Provide the (X, Y) coordinate of the cell's center where the given text is located.  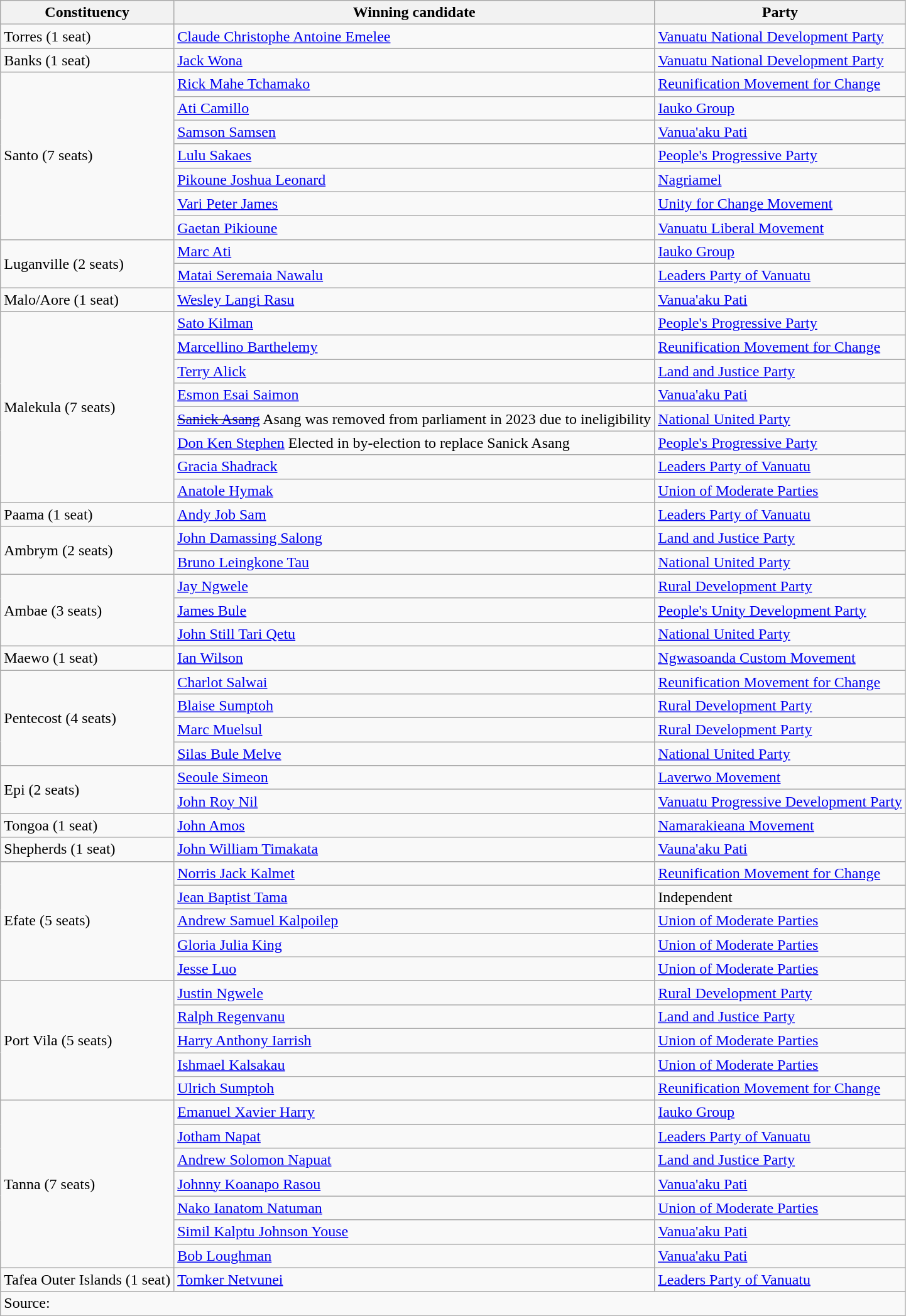
Paama (1 seat) (87, 514)
Samson Samsen (415, 132)
Bruno Leingkone Tau (415, 562)
People's Unity Development Party (780, 610)
Esmon Esai Saimon (415, 395)
Gaetan Pikioune (415, 227)
Jack Wona (415, 60)
Emanuel Xavier Harry (415, 1112)
Johnny Koanapo Rasou (415, 1184)
Vanuatu Progressive Development Party (780, 802)
Malekula (7 seats) (87, 407)
John Amos (415, 825)
Vauna'aku Pati (780, 849)
Vari Peter James (415, 204)
Andrew Samuel Kalpoilep (415, 921)
Jay Ngwele (415, 586)
Malo/Aore (1 seat) (87, 300)
Tongoa (1 seat) (87, 825)
Norris Jack Kalmet (415, 873)
Bob Loughman (415, 1256)
Anatole Hymak (415, 491)
Unity for Change Movement (780, 204)
Tanna (7 seats) (87, 1184)
Silas Bule Melve (415, 754)
John Roy Nil (415, 802)
Andy Job Sam (415, 514)
Lulu Sakaes (415, 156)
John Still Tari Qetu (415, 634)
Tomker Netvunei (415, 1280)
Seoule Simeon (415, 778)
Ambrym (2 seats) (87, 550)
Wesley Langi Rasu (415, 300)
Tafea Outer Islands (1 seat) (87, 1280)
Blaise Sumptoh (415, 706)
Marc Muelsul (415, 730)
John Damassing Salong (415, 538)
Vanuatu Liberal Movement (780, 227)
Harry Anthony Iarrish (415, 1040)
Jesse Luo (415, 969)
Andrew Solomon Napuat (415, 1160)
Torres (1 seat) (87, 36)
Santo (7 seats) (87, 156)
Source: (454, 1303)
Nako Ianatom Natuman (415, 1208)
Ralph Regenvanu (415, 1016)
Ngwasoanda Custom Movement (780, 658)
Don Ken Stephen Elected in by-election to replace Sanick Asang (415, 443)
Banks (1 seat) (87, 60)
Party (780, 13)
Charlot Salwai (415, 682)
Sato Kilman (415, 324)
Laverwo Movement (780, 778)
Pentecost (4 seats) (87, 717)
Jean Baptist Tama (415, 897)
Ishmael Kalsakau (415, 1065)
James Bule (415, 610)
Gloria Julia King (415, 945)
Ati Camillo (415, 108)
Epi (2 seats) (87, 790)
Marc Ati (415, 251)
Jotham Napat (415, 1136)
Ulrich Sumptoh (415, 1089)
Nagriamel (780, 180)
Sanick Asang Asang was removed from parliament in 2023 due to ineligibility (415, 419)
Terry Alick (415, 371)
Ian Wilson (415, 658)
Pikoune Joshua Leonard (415, 180)
Winning candidate (415, 13)
Shepherds (1 seat) (87, 849)
Marcellino Barthelemy (415, 347)
Port Vila (5 seats) (87, 1040)
Gracia Shadrack (415, 467)
Justin Ngwele (415, 992)
Ambae (3 seats) (87, 610)
Efate (5 seats) (87, 921)
Claude Christophe Antoine Emelee (415, 36)
Luganville (2 seats) (87, 263)
Namarakieana Movement (780, 825)
Constituency (87, 13)
Independent (780, 897)
Matai Seremaia Nawalu (415, 275)
Rick Mahe Tchamako (415, 84)
John William Timakata (415, 849)
Simil Kalptu Johnson Youse (415, 1232)
Maewo (1 seat) (87, 658)
